Return the (X, Y) coordinate for the center point of the cell that contains the specified text.  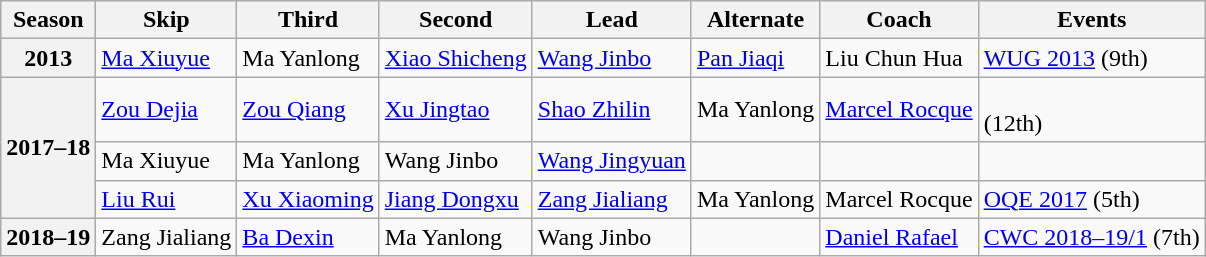
Second (456, 20)
Liu Rui (166, 199)
2018–19 (48, 237)
Ba Dexin (308, 237)
Coach (899, 20)
Wang Jingyuan (612, 161)
Xu Xiaoming (308, 199)
Shao Zhilin (612, 110)
Lead (612, 20)
Xiao Shicheng (456, 58)
OQE 2017 (5th) (1092, 199)
Skip (166, 20)
(12th) (1092, 110)
CWC 2018–19/1 (7th) (1092, 237)
Xu Jingtao (456, 110)
Daniel Rafael (899, 237)
Zou Qiang (308, 110)
Season (48, 20)
Events (1092, 20)
Pan Jiaqi (755, 58)
2017–18 (48, 148)
Liu Chun Hua (899, 58)
2013 (48, 58)
Zou Dejia (166, 110)
WUG 2013 (9th) (1092, 58)
Third (308, 20)
Jiang Dongxu (456, 199)
Alternate (755, 20)
